Determine the (X, Y) coordinate at the center of the cell enclosing the given text.  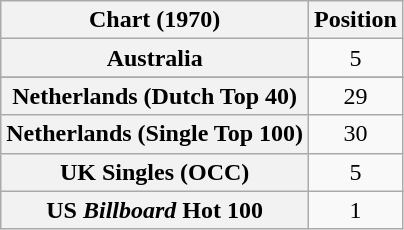
UK Singles (OCC) (155, 172)
1 (356, 210)
US Billboard Hot 100 (155, 210)
Position (356, 20)
Netherlands (Dutch Top 40) (155, 96)
30 (356, 134)
Australia (155, 58)
29 (356, 96)
Netherlands (Single Top 100) (155, 134)
Chart (1970) (155, 20)
